Pinpoint the cell where the given text exists, returning its (X, Y) midpoint coordinate. 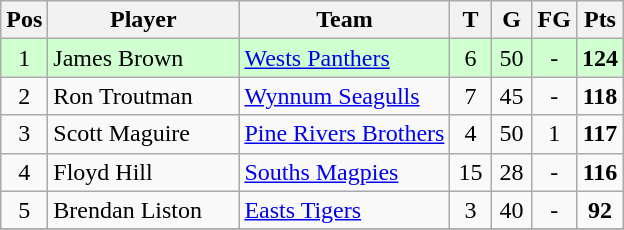
45 (512, 96)
Wynnum Seagulls (344, 96)
28 (512, 172)
124 (600, 58)
James Brown (144, 58)
Brendan Liston (144, 210)
Ron Troutman (144, 96)
117 (600, 134)
Pts (600, 20)
Easts Tigers (344, 210)
Souths Magpies (344, 172)
7 (470, 96)
6 (470, 58)
5 (24, 210)
FG (554, 20)
Player (144, 20)
Scott Maguire (144, 134)
118 (600, 96)
Pine Rivers Brothers (344, 134)
2 (24, 96)
92 (600, 210)
40 (512, 210)
116 (600, 172)
15 (470, 172)
Wests Panthers (344, 58)
Floyd Hill (144, 172)
G (512, 20)
Team (344, 20)
T (470, 20)
Pos (24, 20)
